Determine the (X, Y) coordinate at the center of the cell enclosing the given text.  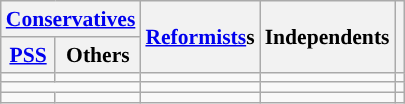
Conservatives (71, 19)
Reformistss (200, 36)
Others (98, 55)
PSS (28, 55)
Independents (328, 36)
